Return (X, Y) of the center of cell containing provided text 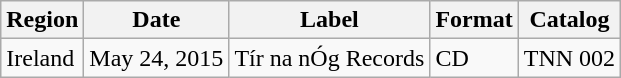
TNN 002 (569, 58)
Ireland (42, 58)
CD (474, 58)
May 24, 2015 (156, 58)
Catalog (569, 20)
Format (474, 20)
Region (42, 20)
Label (330, 20)
Date (156, 20)
Tír na nÓg Records (330, 58)
